Determine the [x, y] coordinate at the center of the cell enclosing the given text.  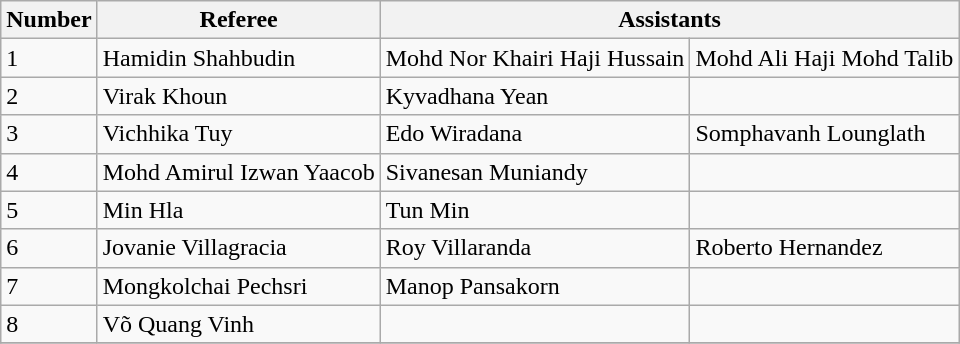
Somphavanh Lounglath [824, 134]
Mohd Nor Khairi Haji Hussain [535, 58]
Edo Wiradana [535, 134]
Roy Villaranda [535, 248]
Number [49, 20]
Tun Min [535, 210]
Sivanesan Muniandy [535, 172]
Mohd Amirul Izwan Yaacob [238, 172]
Hamidin Shahbudin [238, 58]
3 [49, 134]
7 [49, 286]
6 [49, 248]
Roberto Hernandez [824, 248]
Assistants [670, 20]
Referee [238, 20]
Kyvadhana Yean [535, 96]
Virak Khoun [238, 96]
Mohd Ali Haji Mohd Talib [824, 58]
4 [49, 172]
5 [49, 210]
Võ Quang Vinh [238, 324]
Manop Pansakorn [535, 286]
Min Hla [238, 210]
2 [49, 96]
1 [49, 58]
8 [49, 324]
Jovanie Villagracia [238, 248]
Vichhika Tuy [238, 134]
Mongkolchai Pechsri [238, 286]
